Search for the cell housing the specified text and yield its (x, y) center coordinate. 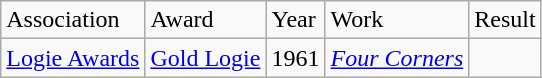
1961 (296, 58)
Result (505, 20)
Gold Logie (206, 58)
Association (73, 20)
Work (397, 20)
Award (206, 20)
Four Corners (397, 58)
Year (296, 20)
Logie Awards (73, 58)
